Detect which cell encompasses the target text, then output its [x, y] center coordinate. 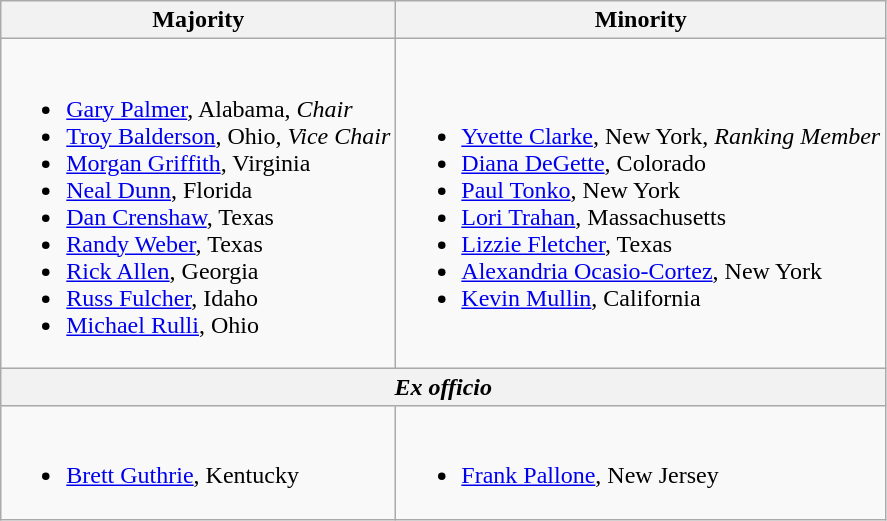
Minority [641, 20]
Majority [198, 20]
Ex officio [444, 387]
Frank Pallone, New Jersey [641, 462]
Brett Guthrie, Kentucky [198, 462]
